Return the [x, y] coordinate for the center point of the cell that contains the specified text.  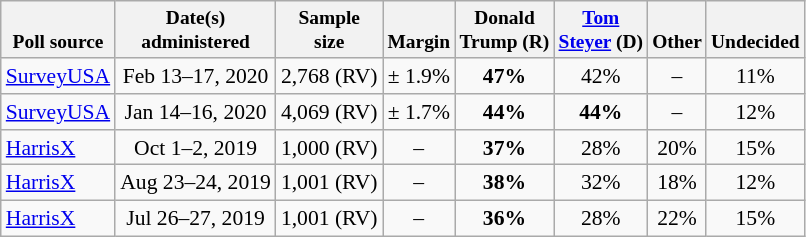
DonaldTrump (R) [504, 30]
37% [504, 148]
Poll source [58, 30]
32% [601, 183]
2,768 (RV) [330, 76]
42% [601, 76]
Samplesize [330, 30]
Oct 1–2, 2019 [196, 148]
Undecided [755, 30]
22% [678, 219]
1,000 (RV) [330, 148]
4,069 (RV) [330, 112]
36% [504, 219]
Other [678, 30]
Jul 26–27, 2019 [196, 219]
47% [504, 76]
± 1.9% [419, 76]
± 1.7% [419, 112]
Feb 13–17, 2020 [196, 76]
Margin [419, 30]
Aug 23–24, 2019 [196, 183]
38% [504, 183]
18% [678, 183]
TomSteyer (D) [601, 30]
20% [678, 148]
Date(s)administered [196, 30]
11% [755, 76]
Jan 14–16, 2020 [196, 112]
